Output the [X, Y] coordinate of the center of the cell containing the given text.  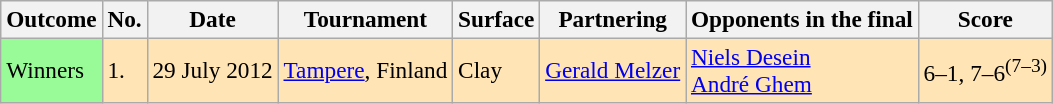
Surface [496, 19]
Gerald Melzer [613, 70]
Niels Desein André Ghem [802, 70]
Tournament [366, 19]
29 July 2012 [212, 70]
1. [124, 70]
Score [985, 19]
Outcome [52, 19]
6–1, 7–6(7–3) [985, 70]
Partnering [613, 19]
Date [212, 19]
No. [124, 19]
Opponents in the final [802, 19]
Clay [496, 70]
Winners [52, 70]
Tampere, Finland [366, 70]
